Provide the (X, Y) coordinate of the cell's center where the given text is located.  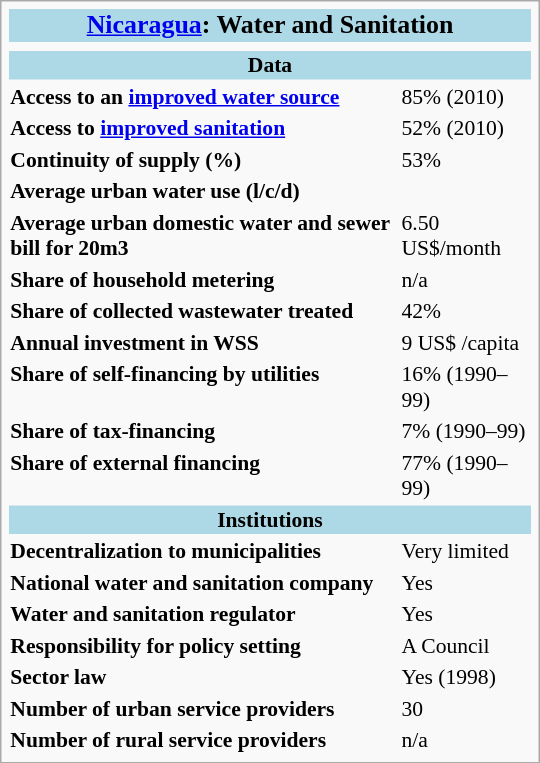
Water and sanitation regulator (203, 614)
42% (466, 311)
Share of household metering (203, 279)
Share of collected wastewater treated (203, 311)
Continuity of supply (%) (203, 159)
Data (270, 65)
Yes (1998) (466, 677)
Average urban water use (l/c/d) (203, 191)
Very limited (466, 551)
Nicaragua: Water and Sanitation (270, 26)
52% (2010) (466, 128)
Responsibility for policy setting (203, 645)
Share of self-financing by utilities (203, 387)
7% (1990–99) (466, 431)
Number of urban service providers (203, 708)
Sector law (203, 677)
Average urban domestic water and sewer bill for 20m3 (203, 235)
16% (1990–99) (466, 387)
Access to improved sanitation (203, 128)
53% (466, 159)
Decentralization to municipalities (203, 551)
National water and sanitation company (203, 582)
Share of external financing (203, 475)
Number of rural service providers (203, 740)
77% (1990–99) (466, 475)
Annual investment in WSS (203, 342)
A Council (466, 645)
85% (2010) (466, 96)
9 US$ /capita (466, 342)
6.50 US$/month (466, 235)
Access to an improved water source (203, 96)
Institutions (270, 519)
30 (466, 708)
Share of tax-financing (203, 431)
